Pinpoint the cell where the given text exists, returning its (X, Y) midpoint coordinate. 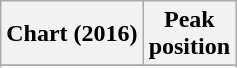
Peak position (189, 34)
Chart (2016) (72, 34)
